From the cell containing the given text, extract its center point as [x, y] coordinate. 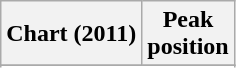
Peakposition [188, 34]
Chart (2011) [72, 34]
